From the cell containing the given text, extract its center point as (x, y) coordinate. 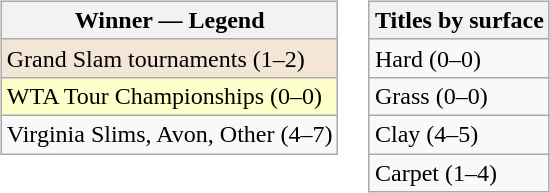
Titles by surface (459, 20)
Hard (0–0) (459, 58)
Virginia Slims, Avon, Other (4–7) (170, 134)
Winner — Legend (170, 20)
Grass (0–0) (459, 96)
WTA Tour Championships (0–0) (170, 96)
Carpet (1–4) (459, 173)
Clay (4–5) (459, 134)
Grand Slam tournaments (1–2) (170, 58)
